Return the [X, Y] coordinate for the center point of the cell that contains the specified text.  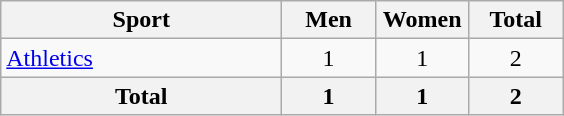
Sport [142, 20]
Men [329, 20]
Women [422, 20]
Athletics [142, 58]
